Find where the given text appears and provide that cell's center as [x, y] coordinate. 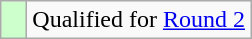
Qualified for Round 2 [139, 20]
